Extract the (x, y) coordinate from the center of the cell holding the provided text.  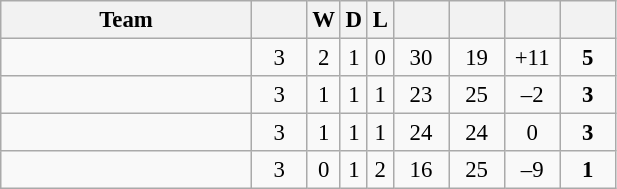
D (354, 20)
Team (126, 20)
30 (421, 58)
23 (421, 95)
–9 (532, 170)
L (380, 20)
5 (588, 58)
–2 (532, 95)
W (324, 20)
16 (421, 170)
19 (477, 58)
+11 (532, 58)
